Provide the [x, y] coordinate of the cell's center where the given text is located.  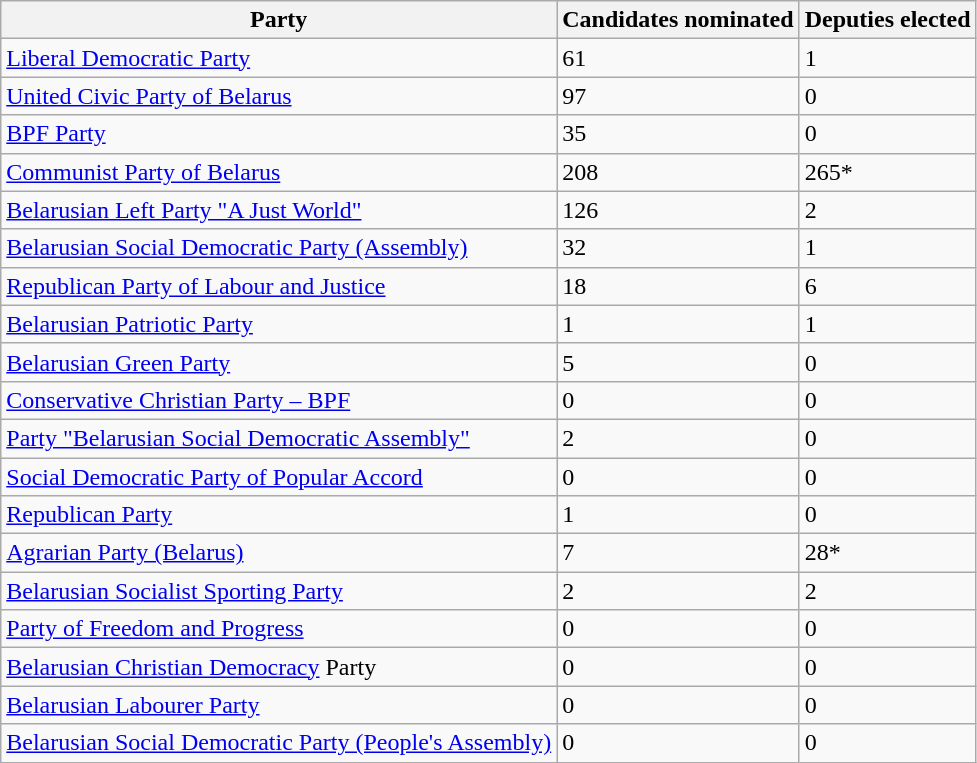
Deputies elected [888, 20]
Candidates nominated [678, 20]
6 [888, 286]
Belarusian Christian Democracy Party [279, 667]
Republican Party of Labour and Justice [279, 286]
Belarusian Social Democratic Party (People's Assembly) [279, 743]
126 [678, 210]
7 [678, 553]
Party [279, 20]
Belarusian Left Party "A Just World" [279, 210]
Party "Belarusian Social Democratic Assembly" [279, 438]
Party of Freedom and Progress [279, 629]
208 [678, 172]
Conservative Christian Party – BPF [279, 400]
35 [678, 134]
Belarusian Social Democratic Party (Assembly) [279, 248]
United Civic Party of Belarus [279, 96]
Communist Party of Belarus [279, 172]
32 [678, 248]
Belarusian Green Party [279, 362]
Republican Party [279, 515]
5 [678, 362]
Belarusian Socialist Sporting Party [279, 591]
61 [678, 58]
18 [678, 286]
97 [678, 96]
Belarusian Labourer Party [279, 705]
BPF Party [279, 134]
Social Democratic Party of Popular Accord [279, 477]
Agrarian Party (Belarus) [279, 553]
Liberal Democratic Party [279, 58]
265* [888, 172]
Belarusian Patriotic Party [279, 324]
28* [888, 553]
